Detect which cell encompasses the target text, then output its [x, y] center coordinate. 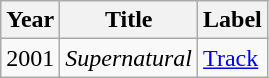
2001 [30, 58]
Supernatural [129, 58]
Title [129, 20]
Year [30, 20]
Label [233, 20]
Track [233, 58]
